For the text-containing cell, return its midpoint in (X, Y) coordinate format. 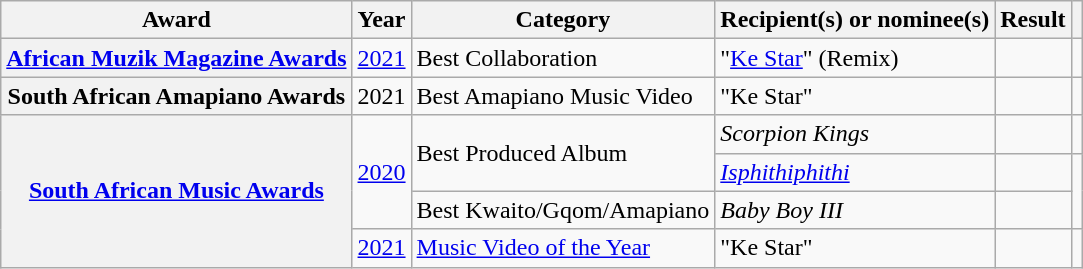
South African Amapiano Awards (176, 96)
2020 (382, 172)
Best Amapiano Music Video (563, 96)
Best Kwaito/Gqom/Amapiano (563, 210)
Recipient(s) or nominee(s) (855, 20)
Year (382, 20)
Isphithiphithi (855, 172)
Music Video of the Year (563, 248)
Scorpion Kings (855, 134)
South African Music Awards (176, 191)
Result (1033, 20)
Best Produced Album (563, 153)
"Ke Star" (Remix) (855, 58)
Category (563, 20)
Baby Boy III (855, 210)
African Muzik Magazine Awards (176, 58)
Best Collaboration (563, 58)
Award (176, 20)
